Detect which cell encompasses the target text, then output its (x, y) center coordinate. 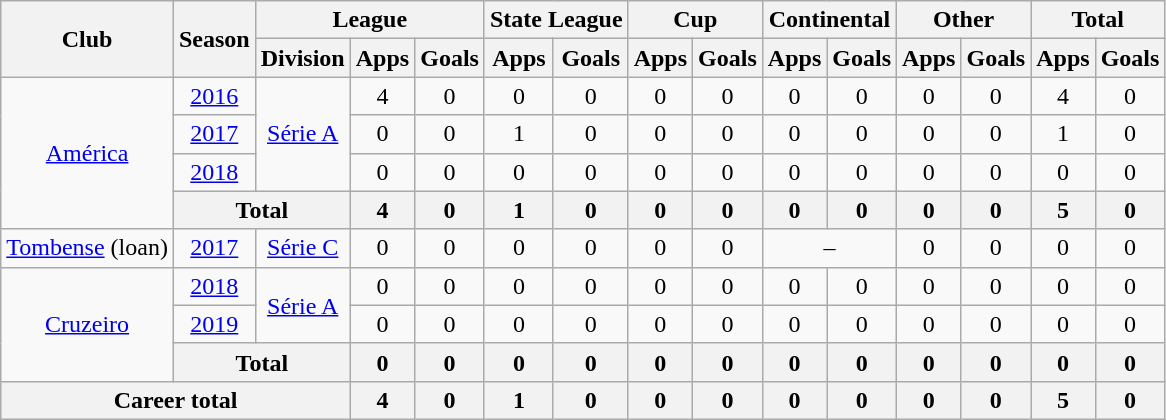
Cruzeiro (88, 324)
Cup (695, 20)
Continental (829, 20)
2019 (214, 324)
Season (214, 39)
State League (556, 20)
Division (302, 58)
League (370, 20)
América (88, 153)
Career total (176, 400)
– (829, 248)
2016 (214, 96)
Other (964, 20)
Série C (302, 248)
Tombense (loan) (88, 248)
Club (88, 39)
